Search for the cell housing the specified text and yield its [X, Y] center coordinate. 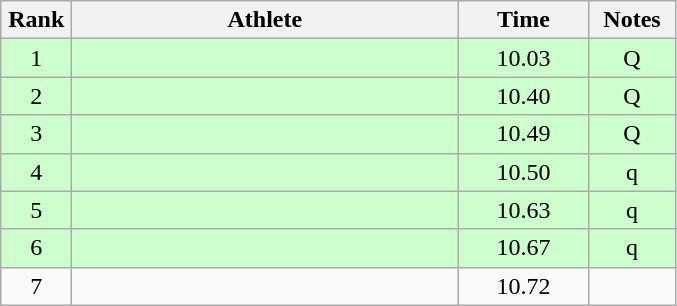
1 [36, 58]
10.40 [524, 96]
10.72 [524, 286]
10.67 [524, 248]
10.49 [524, 134]
Notes [632, 20]
7 [36, 286]
3 [36, 134]
10.50 [524, 172]
Athlete [265, 20]
10.63 [524, 210]
6 [36, 248]
10.03 [524, 58]
5 [36, 210]
4 [36, 172]
2 [36, 96]
Time [524, 20]
Rank [36, 20]
